Return the [X, Y] coordinate for the center point of the cell that contains the specified text.  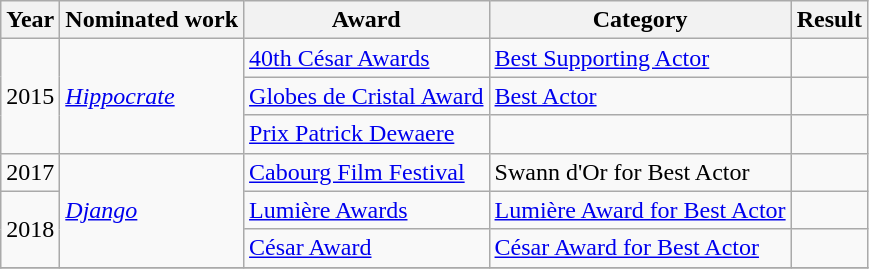
César Award for Best Actor [640, 248]
Year [30, 20]
Globes de Cristal Award [366, 96]
Award [366, 20]
2017 [30, 172]
Result [829, 20]
2015 [30, 96]
Nominated work [152, 20]
Swann d'Or for Best Actor [640, 172]
2018 [30, 229]
Lumière Award for Best Actor [640, 210]
César Award [366, 248]
Hippocrate [152, 96]
40th César Awards [366, 58]
Django [152, 210]
Best Actor [640, 96]
Category [640, 20]
Lumière Awards [366, 210]
Cabourg Film Festival [366, 172]
Best Supporting Actor [640, 58]
Prix Patrick Dewaere [366, 134]
